Identify which cell holds the provided text, then report its [X, Y] central coordinate. 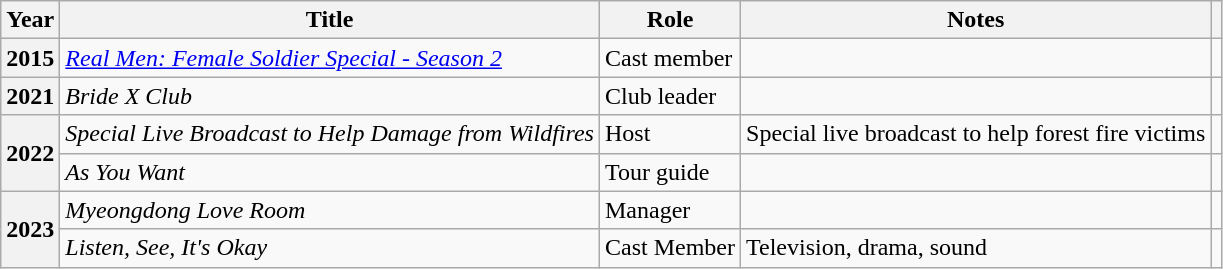
Club leader [670, 96]
Host [670, 134]
Manager [670, 210]
Special Live Broadcast to Help Damage from Wildfires [330, 134]
2015 [30, 58]
Myeongdong Love Room [330, 210]
Bride X Club [330, 96]
Special live broadcast to help forest fire victims [976, 134]
Real Men: Female Soldier Special - Season 2 [330, 58]
As You Want [330, 172]
Tour guide [670, 172]
Television, drama, sound [976, 248]
2023 [30, 229]
2022 [30, 153]
Listen, See, It's Okay [330, 248]
Title [330, 20]
Role [670, 20]
2021 [30, 96]
Cast Member [670, 248]
Notes [976, 20]
Year [30, 20]
Cast member [670, 58]
